Determine the [x, y] coordinate at the center of the cell enclosing the given text.  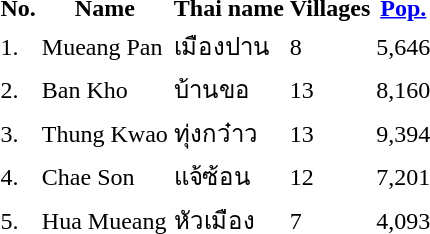
Thung Kwao [104, 133]
Ban Kho [104, 90]
แจ้ซ้อน [228, 176]
เมืองปาน [228, 46]
บ้านขอ [228, 90]
ทุ่งกว๋าว [228, 133]
12 [330, 176]
Chae Son [104, 176]
Mueang Pan [104, 46]
8 [330, 46]
